Return the [X, Y] coordinate for the center point of the cell that contains the specified text.  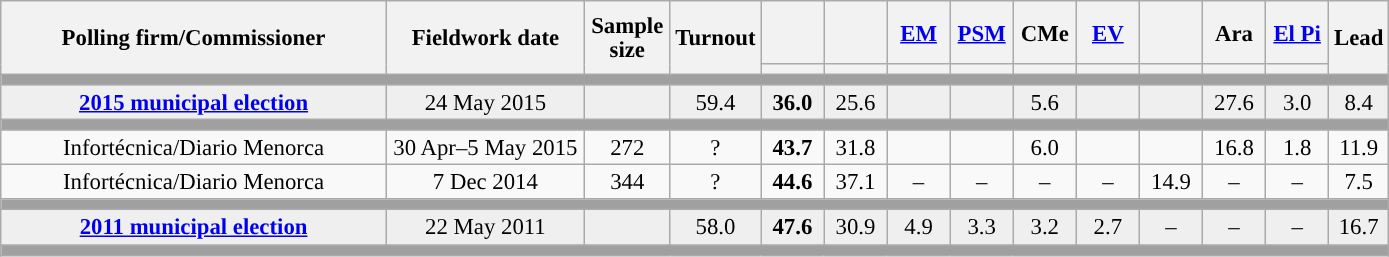
36.0 [792, 102]
Turnout [716, 38]
3.2 [1044, 228]
58.0 [716, 228]
Fieldwork date [485, 38]
31.8 [856, 148]
3.3 [982, 228]
8.4 [1359, 102]
27.6 [1234, 102]
6.0 [1044, 148]
Ara [1234, 32]
47.6 [792, 228]
37.1 [856, 182]
5.6 [1044, 102]
24 May 2015 [485, 102]
25.6 [856, 102]
7.5 [1359, 182]
16.8 [1234, 148]
272 [627, 148]
344 [627, 182]
30.9 [856, 228]
59.4 [716, 102]
7 Dec 2014 [485, 182]
43.7 [792, 148]
44.6 [792, 182]
EM [918, 32]
2.7 [1108, 228]
2015 municipal election [194, 102]
CMe [1044, 32]
2011 municipal election [194, 228]
Sample size [627, 38]
Lead [1359, 38]
16.7 [1359, 228]
11.9 [1359, 148]
PSM [982, 32]
3.0 [1298, 102]
30 Apr–5 May 2015 [485, 148]
14.9 [1170, 182]
4.9 [918, 228]
22 May 2011 [485, 228]
Polling firm/Commissioner [194, 38]
EV [1108, 32]
1.8 [1298, 148]
El Pi [1298, 32]
